Locate the cell with the specified text and output its (x, y) center coordinate. 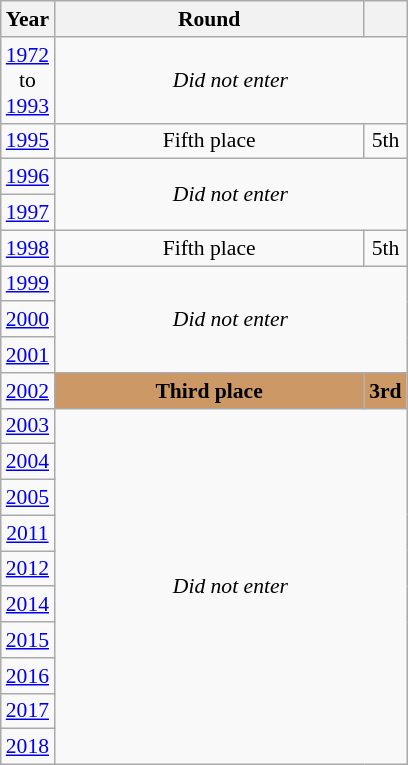
2001 (28, 355)
1996 (28, 177)
1972to1993 (28, 80)
Third place (209, 391)
2003 (28, 426)
2014 (28, 605)
1997 (28, 213)
1999 (28, 284)
2017 (28, 711)
Round (209, 19)
Year (28, 19)
1998 (28, 248)
2018 (28, 747)
2004 (28, 462)
1995 (28, 141)
2015 (28, 640)
3rd (386, 391)
2002 (28, 391)
2005 (28, 498)
2011 (28, 533)
2012 (28, 569)
2016 (28, 676)
2000 (28, 320)
